Provide the [x, y] coordinate of the cell's center where the given text is located.  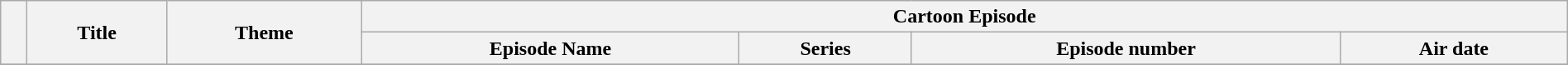
Air date [1454, 48]
Episode Name [551, 48]
Title [98, 32]
Theme [265, 32]
Episode number [1126, 48]
Series [825, 48]
Cartoon Episode [964, 17]
